For the text-containing cell, return its midpoint in (x, y) coordinate format. 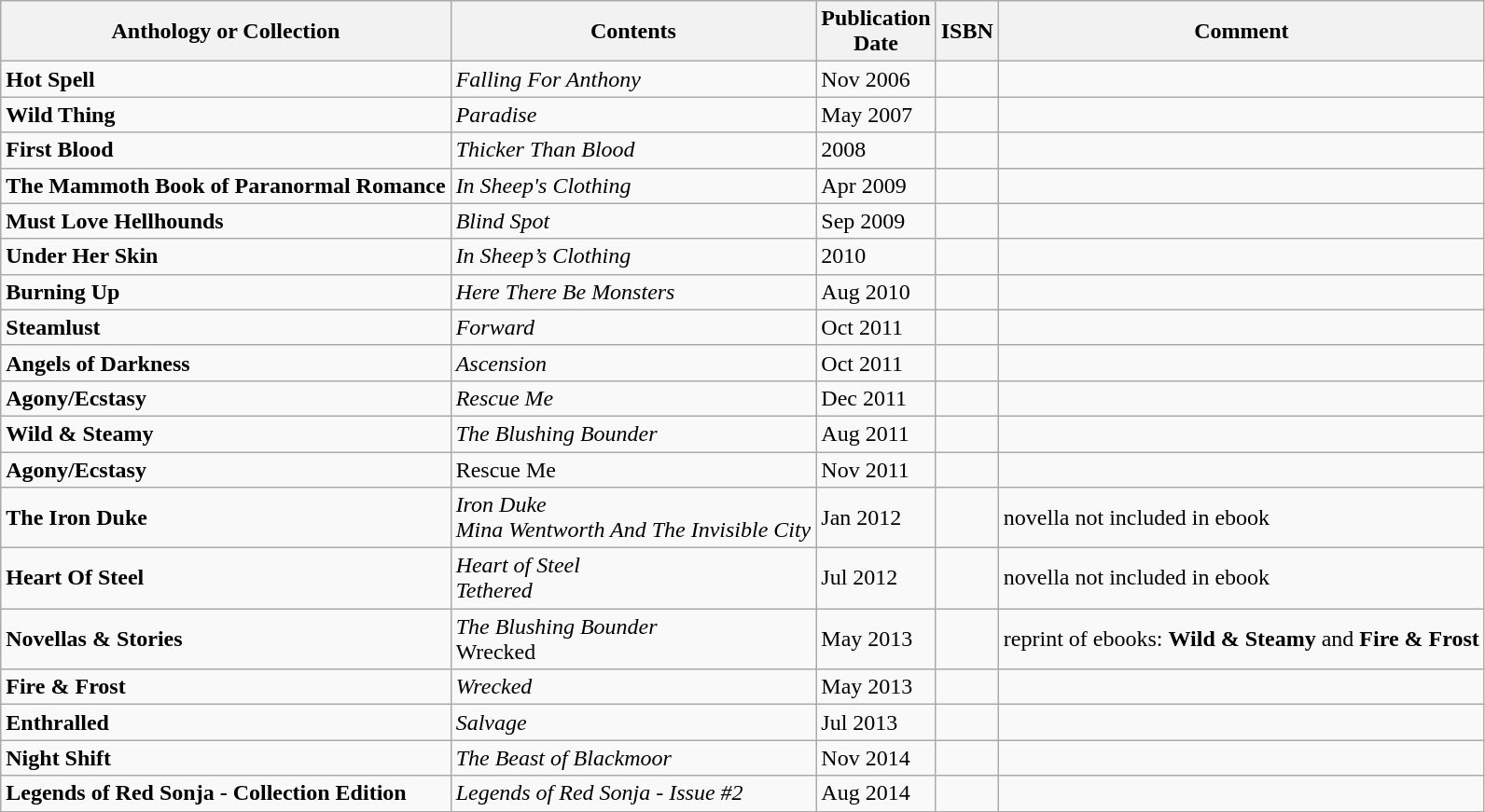
Dec 2011 (876, 398)
Wrecked (633, 687)
Wild Thing (226, 115)
Forward (633, 327)
Jul 2013 (876, 723)
The Iron Duke (226, 518)
Legends of Red Sonja - Collection Edition (226, 793)
Nov 2011 (876, 469)
Paradise (633, 115)
Night Shift (226, 758)
Aug 2011 (876, 434)
2008 (876, 150)
Steamlust (226, 327)
Novellas & Stories (226, 640)
Fire & Frost (226, 687)
Anthology or Collection (226, 32)
2010 (876, 256)
Salvage (633, 723)
Must Love Hellhounds (226, 221)
Falling For Anthony (633, 79)
Angels of Darkness (226, 363)
Wild & Steamy (226, 434)
Sep 2009 (876, 221)
The Blushing BounderWrecked (633, 640)
ISBN (966, 32)
Thicker Than Blood (633, 150)
Enthralled (226, 723)
Aug 2010 (876, 292)
Heart Of Steel (226, 578)
The Beast of Blackmoor (633, 758)
In Sheep's Clothing (633, 186)
The Mammoth Book of Paranormal Romance (226, 186)
May 2007 (876, 115)
Hot Spell (226, 79)
Comment (1241, 32)
Nov 2014 (876, 758)
Blind Spot (633, 221)
Legends of Red Sonja - Issue #2 (633, 793)
PublicationDate (876, 32)
Here There Be Monsters (633, 292)
Contents (633, 32)
Under Her Skin (226, 256)
Nov 2006 (876, 79)
Iron DukeMina Wentworth And The Invisible City (633, 518)
Jan 2012 (876, 518)
In Sheep’s Clothing (633, 256)
Apr 2009 (876, 186)
Heart of SteelTethered (633, 578)
Burning Up (226, 292)
reprint of ebooks: Wild & Steamy and Fire & Frost (1241, 640)
The Blushing Bounder (633, 434)
Jul 2012 (876, 578)
First Blood (226, 150)
Aug 2014 (876, 793)
Ascension (633, 363)
